Extract the (X, Y) coordinate from the center of the cell holding the provided text.  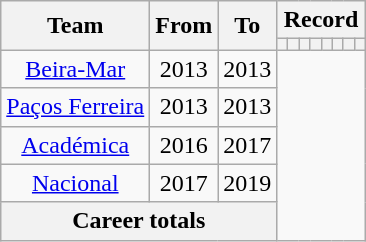
Beira-Mar (76, 69)
Record (321, 20)
2016 (184, 145)
To (248, 26)
Paços Ferreira (76, 107)
Académica (76, 145)
2019 (248, 183)
From (184, 26)
Team (76, 26)
Nacional (76, 183)
Career totals (139, 221)
